Extract the (x, y) coordinate from the center of the cell holding the provided text.  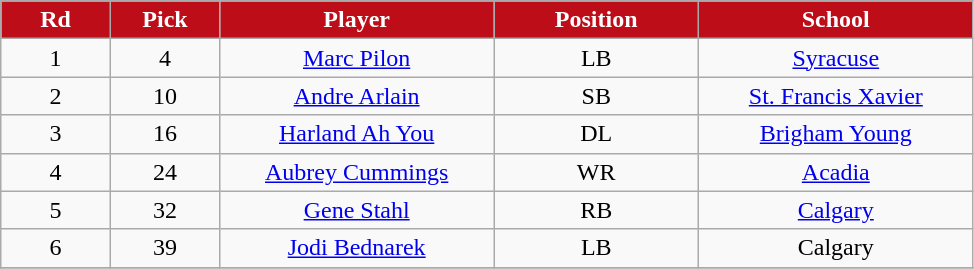
DL (596, 134)
School (836, 20)
24 (165, 172)
Acadia (836, 172)
Harland Ah You (357, 134)
Andre Arlain (357, 96)
3 (56, 134)
5 (56, 210)
RB (596, 210)
Gene Stahl (357, 210)
Player (357, 20)
39 (165, 248)
1 (56, 58)
10 (165, 96)
SB (596, 96)
St. Francis Xavier (836, 96)
16 (165, 134)
Rd (56, 20)
Position (596, 20)
Aubrey Cummings (357, 172)
6 (56, 248)
Pick (165, 20)
Brigham Young (836, 134)
Jodi Bednarek (357, 248)
Marc Pilon (357, 58)
2 (56, 96)
32 (165, 210)
WR (596, 172)
Syracuse (836, 58)
